Detect which cell encompasses the target text, then output its [X, Y] center coordinate. 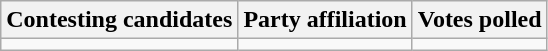
Contesting candidates [120, 20]
Party affiliation [325, 20]
Votes polled [480, 20]
